Scan for the cell matching the given text and deliver its [x, y] coordinate at center. 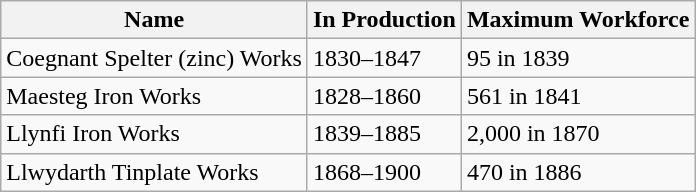
Llwydarth Tinplate Works [154, 172]
1839–1885 [384, 134]
1830–1847 [384, 58]
Maesteg Iron Works [154, 96]
95 in 1839 [578, 58]
561 in 1841 [578, 96]
In Production [384, 20]
Maximum Workforce [578, 20]
Coegnant Spelter (zinc) Works [154, 58]
1868–1900 [384, 172]
Llynfi Iron Works [154, 134]
Name [154, 20]
1828–1860 [384, 96]
470 in 1886 [578, 172]
2,000 in 1870 [578, 134]
